Pinpoint the cell where the given text exists, returning its (x, y) midpoint coordinate. 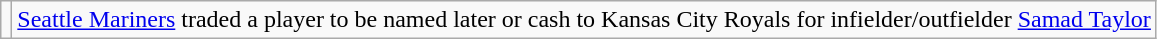
Seattle Mariners traded a player to be named later or cash to Kansas City Royals for infielder/outfielder Samad Taylor (584, 20)
